Pinpoint the cell where the given text exists, returning its (x, y) midpoint coordinate. 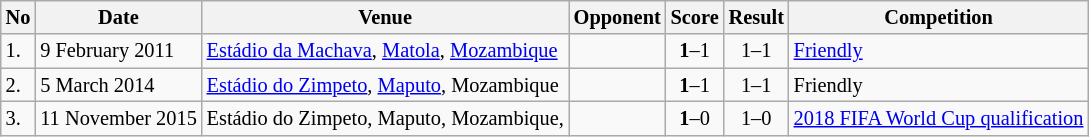
No (18, 17)
Opponent (618, 17)
Result (756, 17)
Venue (386, 17)
2018 FIFA World Cup qualification (939, 118)
Score (695, 17)
Estádio do Zimpeto, Maputo, Mozambique (386, 85)
Estádio do Zimpeto, Maputo, Mozambique, (386, 118)
11 November 2015 (118, 118)
Date (118, 17)
3. (18, 118)
Estádio da Machava, Matola, Mozambique (386, 51)
2. (18, 85)
9 February 2011 (118, 51)
Competition (939, 17)
1. (18, 51)
5 March 2014 (118, 85)
